Detect which cell encompasses the target text, then output its [X, Y] center coordinate. 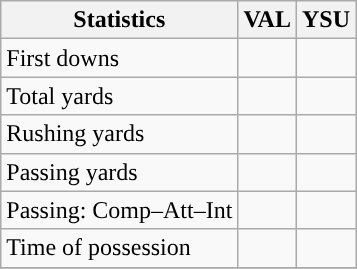
Passing: Comp–Att–Int [120, 210]
Total yards [120, 96]
Passing yards [120, 172]
Time of possession [120, 248]
YSU [326, 20]
First downs [120, 58]
Rushing yards [120, 134]
VAL [268, 20]
Statistics [120, 20]
